Provide the (x, y) coordinate of the cell's center where the given text is located.  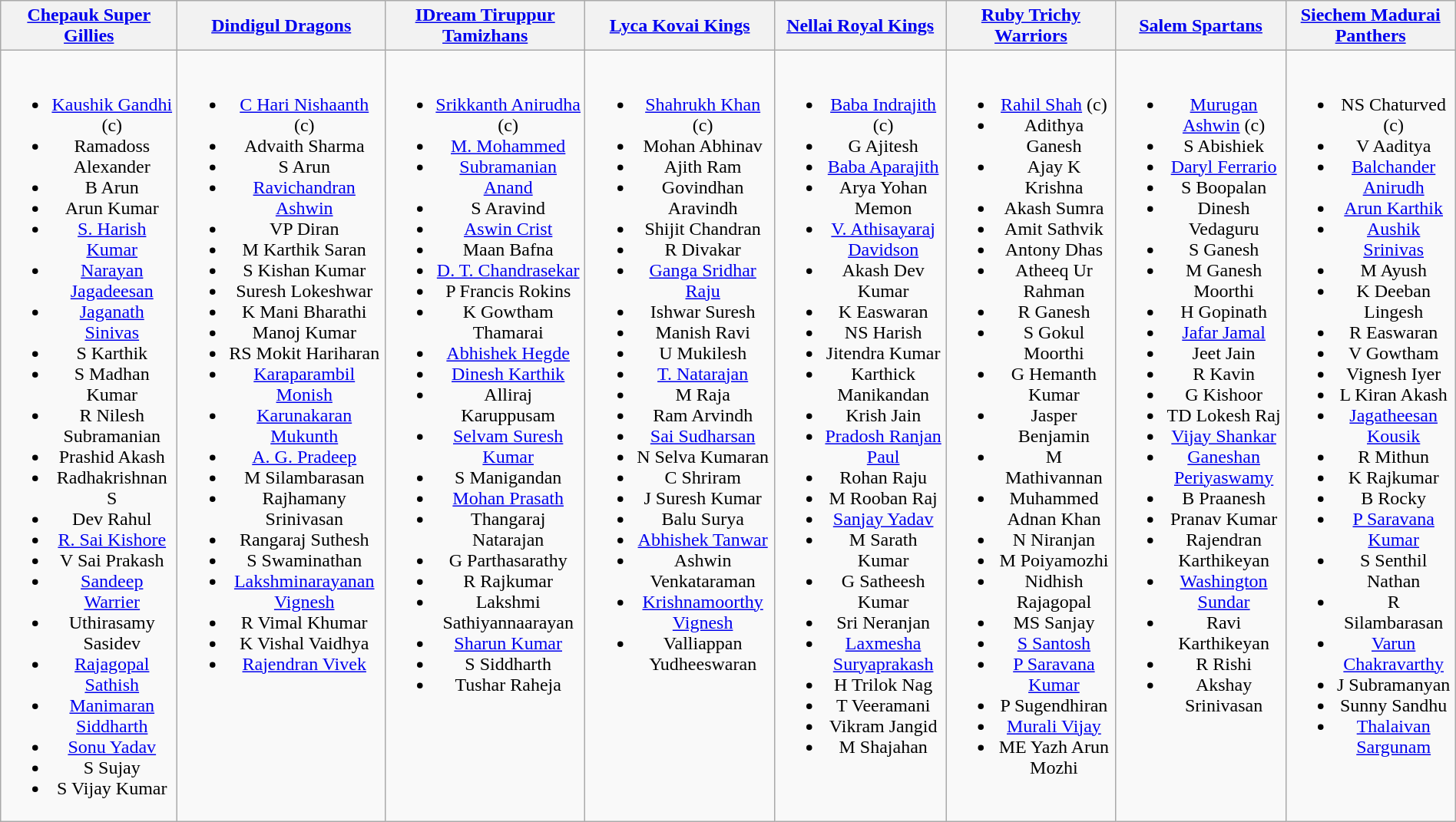
Siechem Madurai Panthers (1370, 26)
Salem Spartans (1201, 26)
Dindigul Dragons (281, 26)
Nellai Royal Kings (860, 26)
Lyca Kovai Kings (680, 26)
Chepauk Super Gillies (89, 26)
IDream Tiruppur Tamizhans (485, 26)
Ruby Trichy Warriors (1031, 26)
